Locate the cell with the specified text and output its (X, Y) center coordinate. 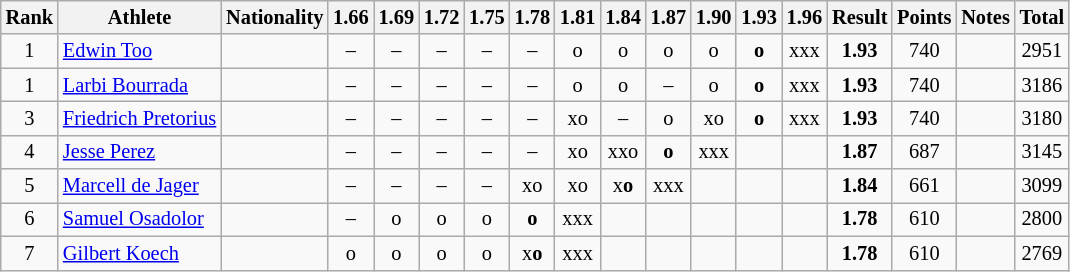
xxo (622, 152)
Samuel Osadolor (140, 219)
2800 (1042, 219)
1.66 (350, 17)
687 (924, 152)
Notes (985, 17)
Gilbert Koech (140, 253)
Edwin Too (140, 51)
Result (860, 17)
1.72 (442, 17)
7 (30, 253)
Marcell de Jager (140, 186)
2951 (1042, 51)
3180 (1042, 118)
3186 (1042, 85)
1.96 (804, 17)
2769 (1042, 253)
1.90 (714, 17)
3099 (1042, 186)
1.75 (486, 17)
Larbi Bourrada (140, 85)
Points (924, 17)
6 (30, 219)
Athlete (140, 17)
4 (30, 152)
Rank (30, 17)
661 (924, 186)
Jesse Perez (140, 152)
Total (1042, 17)
Friedrich Pretorius (140, 118)
Nationality (274, 17)
5 (30, 186)
3145 (1042, 152)
1.81 (578, 17)
1.69 (396, 17)
3 (30, 118)
